Identify which cell holds the provided text, then report its (X, Y) central coordinate. 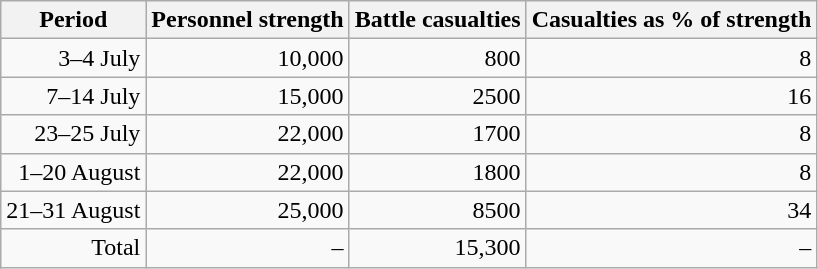
10,000 (248, 58)
15,000 (248, 96)
Personnel strength (248, 20)
2500 (438, 96)
16 (672, 96)
23–25 July (74, 134)
Period (74, 20)
7–14 July (74, 96)
800 (438, 58)
1800 (438, 172)
Casualties as % of strength (672, 20)
1–20 August (74, 172)
3–4 July (74, 58)
21–31 August (74, 210)
25,000 (248, 210)
15,300 (438, 248)
34 (672, 210)
1700 (438, 134)
8500 (438, 210)
Total (74, 248)
Battle casualties (438, 20)
